From the cell containing the given text, extract its center point as (X, Y) coordinate. 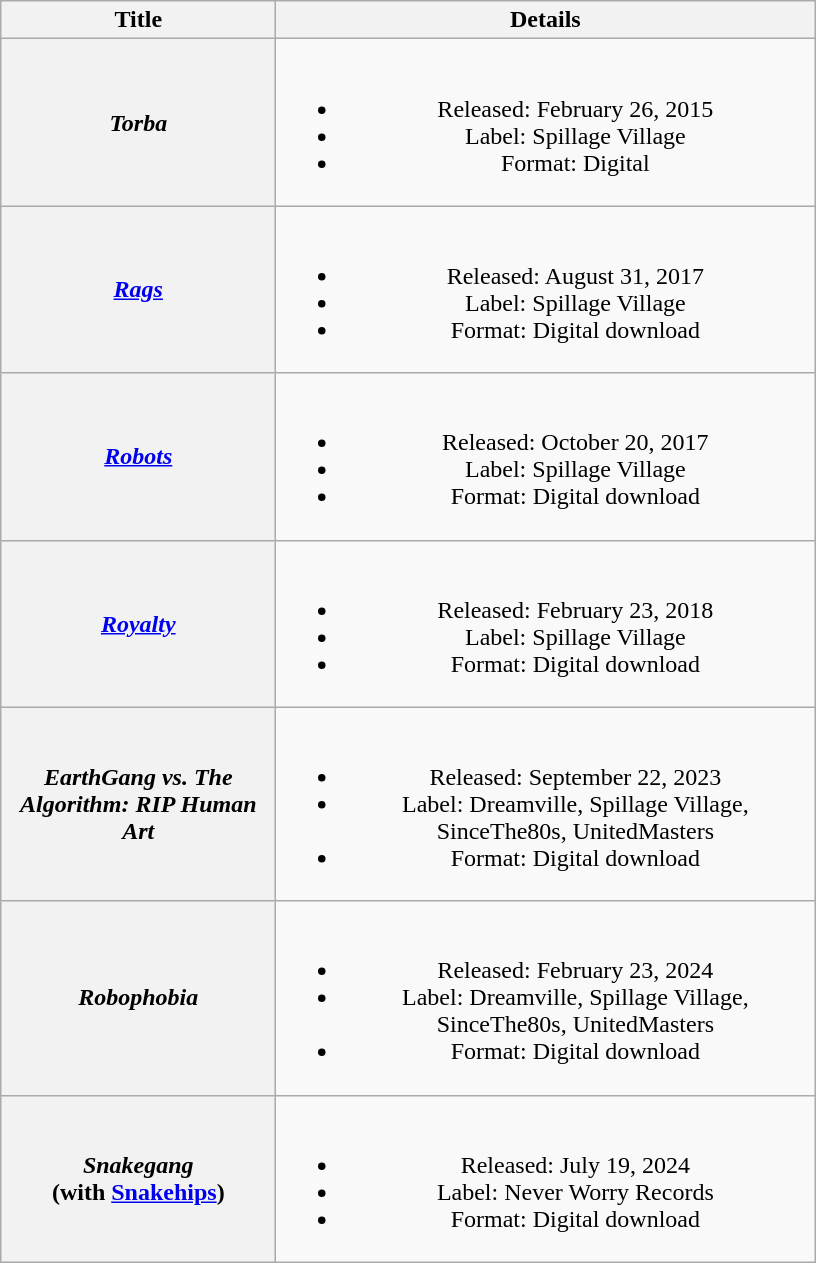
Rags (138, 290)
Royalty (138, 624)
Robophobia (138, 998)
Title (138, 20)
Snakegang (with Snakehips) (138, 1178)
Released: February 23, 2024Label: Dreamville, Spillage Village, SinceThe80s, UnitedMastersFormat: Digital download (546, 998)
Released: October 20, 2017Label: Spillage VillageFormat: Digital download (546, 456)
Released: February 26, 2015Label: Spillage VillageFormat: Digital (546, 122)
Released: February 23, 2018Label: Spillage VillageFormat: Digital download (546, 624)
Robots (138, 456)
Details (546, 20)
Released: July 19, 2024Label: Never Worry RecordsFormat: Digital download (546, 1178)
Released: September 22, 2023Label: Dreamville, Spillage Village, SinceThe80s, UnitedMastersFormat: Digital download (546, 804)
EarthGang vs. The Algorithm: RIP Human Art (138, 804)
Released: August 31, 2017Label: Spillage VillageFormat: Digital download (546, 290)
Torba (138, 122)
